Capture the cell that displays the provided text and extract its (X, Y) central coordinate. 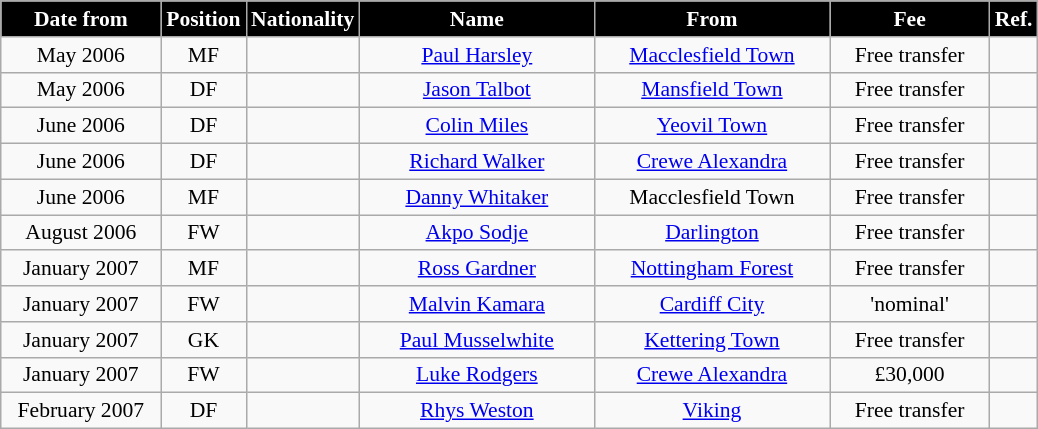
Rhys Weston (476, 411)
February 2007 (81, 411)
Nottingham Forest (712, 269)
GK (204, 340)
Viking (712, 411)
Ross Gardner (476, 269)
Fee (910, 19)
'nominal' (910, 304)
Darlington (712, 233)
Nationality (302, 19)
From (712, 19)
Mansfield Town (712, 90)
Ref. (1014, 19)
August 2006 (81, 233)
Akpo Sodje (476, 233)
Paul Harsley (476, 55)
Colin Miles (476, 126)
Paul Musselwhite (476, 340)
Kettering Town (712, 340)
Yeovil Town (712, 126)
Danny Whitaker (476, 197)
£30,000 (910, 375)
Luke Rodgers (476, 375)
Jason Talbot (476, 90)
Richard Walker (476, 162)
Cardiff City (712, 304)
Date from (81, 19)
Malvin Kamara (476, 304)
Position (204, 19)
Name (476, 19)
